Identify which cell holds the provided text, then report its (X, Y) central coordinate. 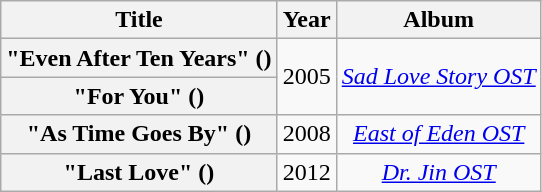
"For You" () (139, 96)
2012 (306, 172)
"As Time Goes By" () (139, 134)
Sad Love Story OST (438, 77)
Dr. Jin OST (438, 172)
Album (438, 20)
"Even After Ten Years" () (139, 58)
Year (306, 20)
"Last Love" () (139, 172)
East of Eden OST (438, 134)
2005 (306, 77)
2008 (306, 134)
Title (139, 20)
